Detect which cell encompasses the target text, then output its (X, Y) center coordinate. 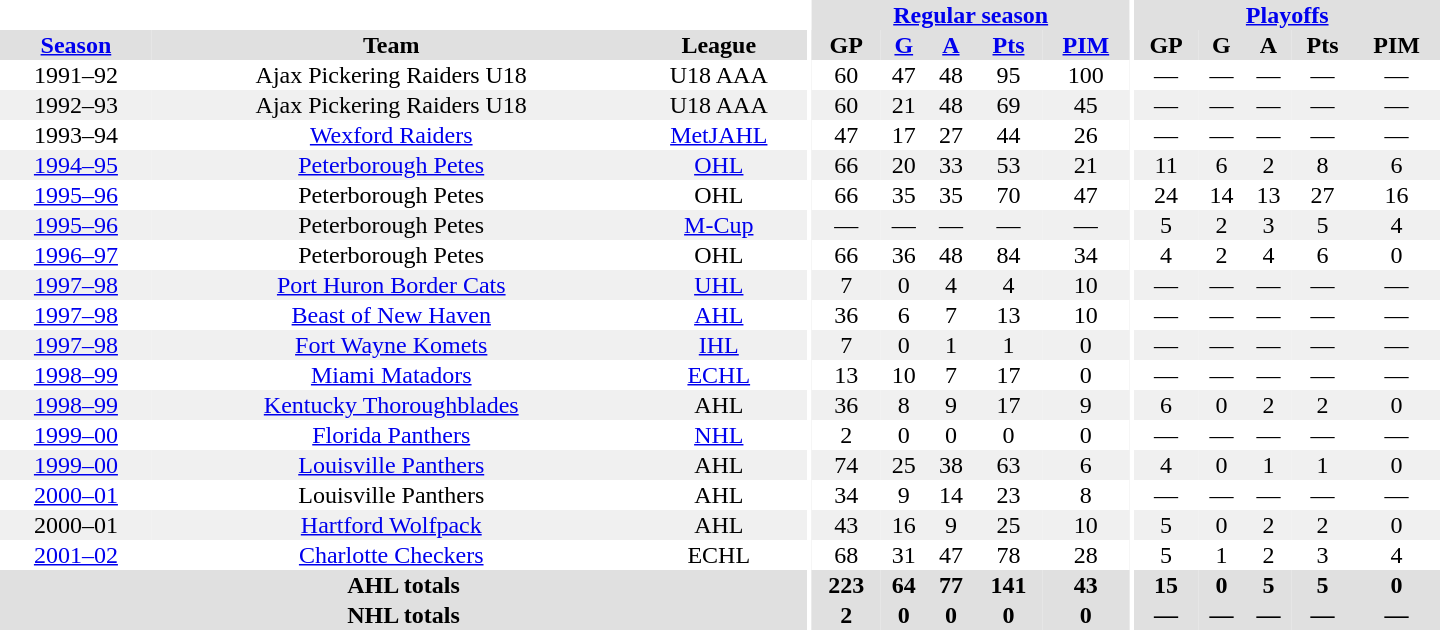
45 (1086, 105)
1992–93 (76, 105)
24 (1166, 195)
1993–94 (76, 135)
Beast of New Haven (392, 315)
64 (904, 585)
Miami Matadors (392, 375)
NHL totals (404, 615)
Kentucky Thoroughblades (392, 405)
23 (1008, 495)
Regular season (970, 15)
Hartford Wolfpack (392, 525)
1991–92 (76, 75)
70 (1008, 195)
63 (1008, 465)
33 (950, 165)
UHL (719, 285)
Florida Panthers (392, 435)
53 (1008, 165)
Port Huron Border Cats (392, 285)
1994–95 (76, 165)
Wexford Raiders (392, 135)
74 (846, 465)
26 (1086, 135)
44 (1008, 135)
100 (1086, 75)
AHL totals (404, 585)
84 (1008, 255)
Charlotte Checkers (392, 555)
League (719, 45)
20 (904, 165)
28 (1086, 555)
31 (904, 555)
M-Cup (719, 225)
95 (1008, 75)
15 (1166, 585)
Team (392, 45)
2001–02 (76, 555)
NHL (719, 435)
11 (1166, 165)
IHL (719, 345)
Playoffs (1287, 15)
69 (1008, 105)
MetJAHL (719, 135)
223 (846, 585)
68 (846, 555)
1996–97 (76, 255)
Season (76, 45)
Fort Wayne Komets (392, 345)
77 (950, 585)
141 (1008, 585)
78 (1008, 555)
38 (950, 465)
